Scan for the cell matching the given text and deliver its [x, y] coordinate at center. 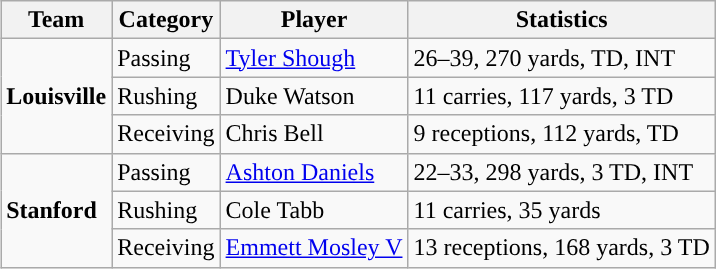
Statistics [562, 20]
Category [166, 20]
Louisville [56, 96]
Cole Tabb [314, 210]
26–39, 270 yards, TD, INT [562, 58]
Stanford [56, 210]
Chris Bell [314, 134]
22–33, 298 yards, 3 TD, INT [562, 172]
11 carries, 35 yards [562, 210]
Tyler Shough [314, 58]
Duke Watson [314, 96]
9 receptions, 112 yards, TD [562, 134]
Ashton Daniels [314, 172]
13 receptions, 168 yards, 3 TD [562, 248]
Emmett Mosley V [314, 248]
Player [314, 20]
11 carries, 117 yards, 3 TD [562, 96]
Team [56, 20]
